Detect which cell encompasses the target text, then output its [X, Y] center coordinate. 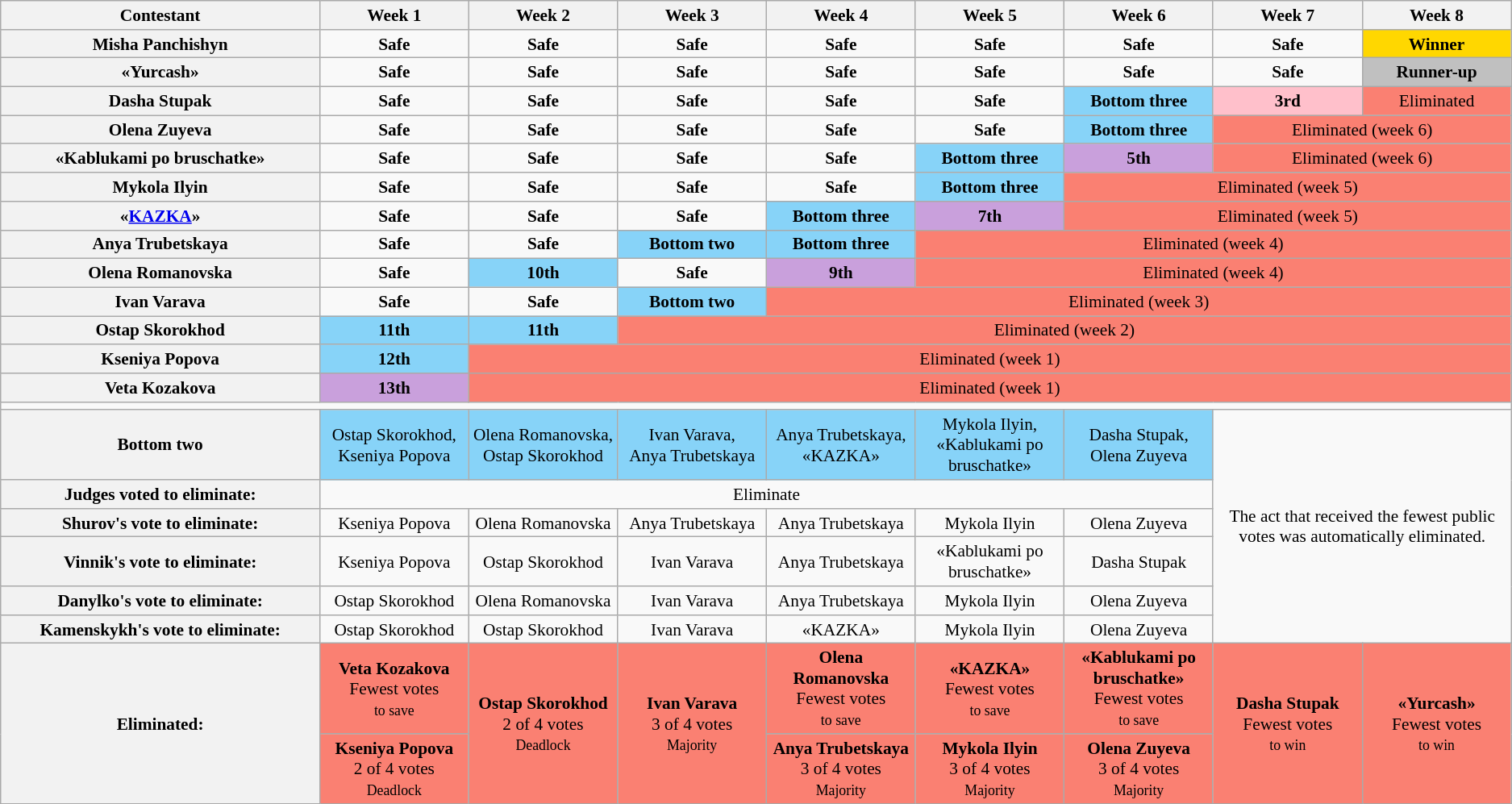
Veta KozakovaFewest votesto save [394, 689]
The act that received the fewest public votes was automatically eliminated. [1361, 527]
Vinnik's vote to eliminate: [160, 561]
Misha Panchishyn [160, 44]
Contestant [160, 15]
«Yurcash» [160, 73]
10th [544, 273]
Ostap Skorokhod,Kseniya Popova [394, 445]
Judges voted to eliminate: [160, 494]
Eliminated: [160, 724]
«Yurcash»Fewest votesto win [1437, 724]
Mykola Ilyin,«Kablukami po bruschatke» [990, 445]
Runner-up [1437, 73]
Eliminated (week 3) [1139, 302]
3rd [1287, 102]
9th [840, 273]
7th [990, 216]
Week 6 [1139, 15]
Shurov's vote to eliminate: [160, 523]
Kseniya Popova2 of 4 votesDeadlock [394, 769]
Eliminate [766, 494]
Danylko's vote to eliminate: [160, 601]
Anya Trubetskaya3 of 4 votesMajority [840, 769]
Veta Kozakova [160, 388]
Dasha Stupak Fewest votesto win [1287, 724]
Winner [1437, 44]
«KAZKA»Fewest votesto save [990, 689]
Olena Romanovska,Ostap Skorokhod [544, 445]
Olena RomanovskaFewest votesto save [840, 689]
Week 7 [1287, 15]
Week 8 [1437, 15]
Ivan Varava,Anya Trubetskaya [692, 445]
«Kablukami po bruschatke»Fewest votesto save [1139, 689]
Ivan Varava3 of 4 votesMajority [692, 724]
Anya Trubetskaya,«KAZKA» [840, 445]
5th [1139, 159]
Week 5 [990, 15]
Dasha Stupak,Olena Zuyeva [1139, 445]
Week 1 [394, 15]
Eliminated [1437, 102]
Olena Zuyeva3 of 4 votesMajority [1139, 769]
12th [394, 359]
Kamenskykh's vote to eliminate: [160, 630]
Week 4 [840, 15]
13th [394, 388]
Ostap Skorokhod2 of 4 votesDeadlock [544, 724]
Eliminated (week 2) [1064, 331]
Mykola Ilyin3 of 4 votesMajority [990, 769]
Week 2 [544, 15]
Week 3 [692, 15]
